Determine the [x, y] coordinate at the center of the cell enclosing the given text.  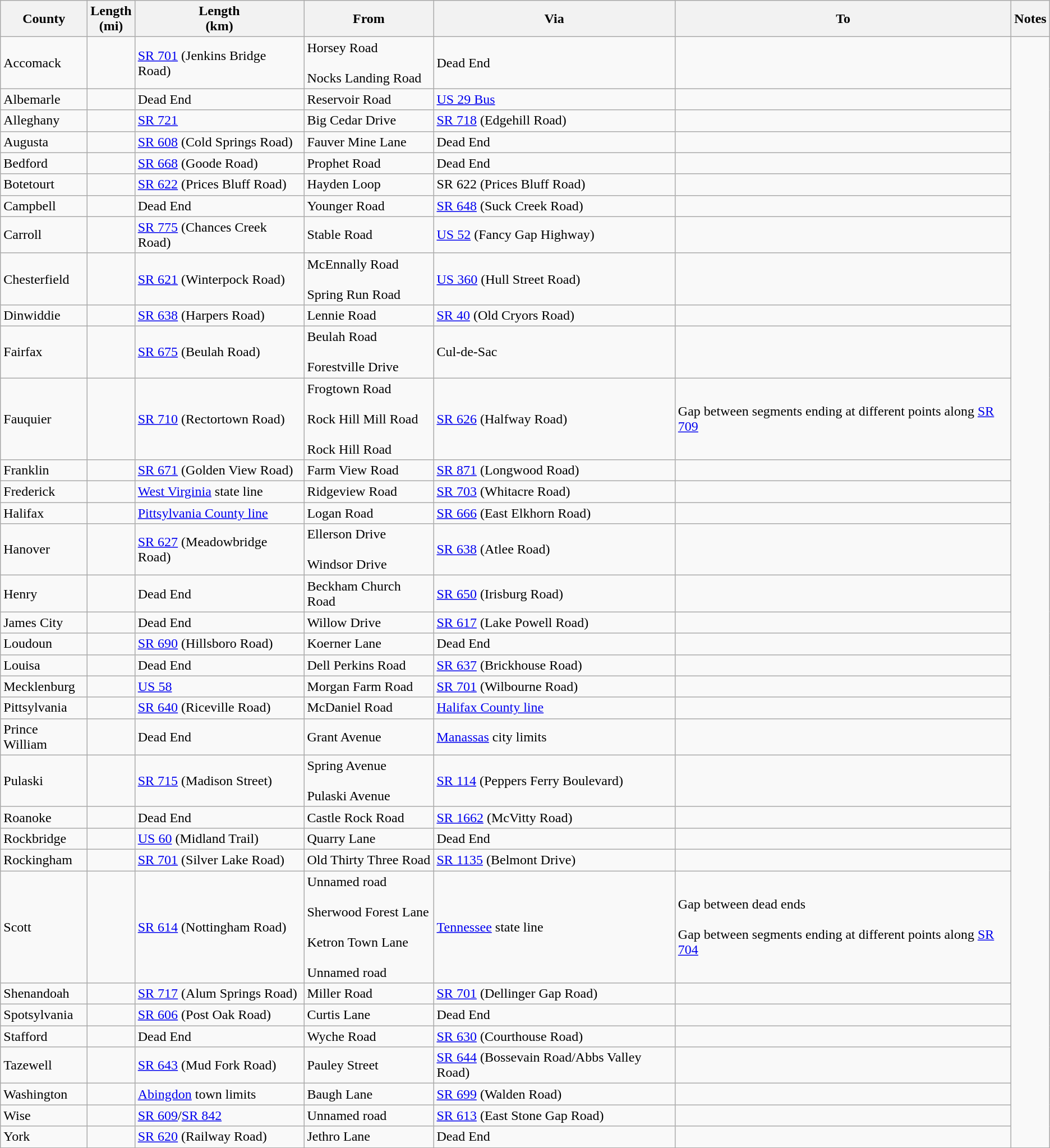
County [44, 19]
Henry [44, 593]
Carroll [44, 234]
SR 703 (Whitacre Road) [554, 492]
Beckham Church Road [369, 593]
Big Cedar Drive [369, 121]
Curtis Lane [369, 1015]
Dell Perkins Road [369, 665]
SR 699 (Walden Road) [554, 1094]
To [842, 19]
Tennessee state line [554, 926]
SR 666 (East Elkhorn Road) [554, 513]
SR 114 (Peppers Ferry Boulevard) [554, 781]
Younger Road [369, 206]
Gap between dead endsGap between segments ending at different points along SR 704 [842, 926]
US 360 (Hull Street Road) [554, 279]
Reservoir Road [369, 99]
Length(mi) [111, 19]
SR 1135 (Belmont Drive) [554, 860]
SR 668 (Goode Road) [219, 163]
Logan Road [369, 513]
SR 715 (Madison Street) [219, 781]
SR 644 (Bossevain Road/Abbs Valley Road) [554, 1066]
Loudoun [44, 644]
SR 640 (Riceville Road) [219, 708]
Miller Road [369, 994]
Length(km) [219, 19]
Via [554, 19]
SR 671 (Golden View Road) [219, 471]
SR 609/SR 842 [219, 1115]
From [369, 19]
Beulah RoadForestville Drive [369, 352]
McEnnally RoadSpring Run Road [369, 279]
Castle Rock Road [369, 817]
Notes [1030, 19]
SR 638 (Harpers Road) [219, 315]
Frogtown RoadRock Hill Mill RoadRock Hill Road [369, 419]
SR 626 (Halfway Road) [554, 419]
SR 608 (Cold Springs Road) [219, 142]
SR 606 (Post Oak Road) [219, 1015]
Lennie Road [369, 315]
US 52 (Fancy Gap Highway) [554, 234]
SR 621 (Winterpock Road) [219, 279]
Scott [44, 926]
Old Thirty Three Road [369, 860]
Wyche Road [369, 1036]
Louisa [44, 665]
Stable Road [369, 234]
US 60 (Midland Trail) [219, 838]
Ellerson DriveWindsor Drive [369, 550]
Pulaski [44, 781]
SR 775 (Chances Creek Road) [219, 234]
SR 40 (Old Cryors Road) [554, 315]
US 58 [219, 686]
SR 643 (Mud Fork Road) [219, 1066]
Wise [44, 1115]
US 29 Bus [554, 99]
Hayden Loop [369, 185]
SR 717 (Alum Springs Road) [219, 994]
Shenandoah [44, 994]
Prophet Road [369, 163]
Accomack [44, 63]
York [44, 1137]
McDaniel Road [369, 708]
SR 690 (Hillsboro Road) [219, 644]
Abingdon town limits [219, 1094]
Campbell [44, 206]
Cul-de-Sac [554, 352]
Jethro Lane [369, 1137]
West Virginia state line [219, 492]
SR 701 (Silver Lake Road) [219, 860]
SR 614 (Nottingham Road) [219, 926]
Baugh Lane [369, 1094]
SR 701 (Jenkins Bridge Road) [219, 63]
SR 871 (Longwood Road) [554, 471]
Spring AvenuePulaski Avenue [369, 781]
SR 718 (Edgehill Road) [554, 121]
Halifax [44, 513]
Gap between segments ending at different points along SR 709 [842, 419]
Grant Avenue [369, 737]
Pittsylvania County line [219, 513]
Roanoke [44, 817]
SR 1662 (McVitty Road) [554, 817]
SR 617 (Lake Powell Road) [554, 623]
Horsey RoadNocks Landing Road [369, 63]
Washington [44, 1094]
SR 721 [219, 121]
Spotsylvania [44, 1015]
Fairfax [44, 352]
Alleghany [44, 121]
Hanover [44, 550]
Fauquier [44, 419]
Halifax County line [554, 708]
Manassas city limits [554, 737]
Ridgeview Road [369, 492]
Augusta [44, 142]
SR 701 (Dellinger Gap Road) [554, 994]
Koerner Lane [369, 644]
Albemarle [44, 99]
SR 710 (Rectortown Road) [219, 419]
SR 637 (Brickhouse Road) [554, 665]
James City [44, 623]
Unnamed roadSherwood Forest LaneKetron Town LaneUnnamed road [369, 926]
SR 650 (Irisburg Road) [554, 593]
Rockbridge [44, 838]
SR 638 (Atlee Road) [554, 550]
Chesterfield [44, 279]
Dinwiddie [44, 315]
Quarry Lane [369, 838]
Tazewell [44, 1066]
Stafford [44, 1036]
SR 627 (Meadowbridge Road) [219, 550]
Unnamed road [369, 1115]
Willow Drive [369, 623]
Frederick [44, 492]
SR 620 (Railway Road) [219, 1137]
Bedford [44, 163]
Farm View Road [369, 471]
Mecklenburg [44, 686]
SR 613 (East Stone Gap Road) [554, 1115]
Fauver Mine Lane [369, 142]
SR 701 (Wilbourne Road) [554, 686]
Franklin [44, 471]
SR 648 (Suck Creek Road) [554, 206]
SR 630 (Courthouse Road) [554, 1036]
Botetourt [44, 185]
Rockingham [44, 860]
Pauley Street [369, 1066]
Morgan Farm Road [369, 686]
Pittsylvania [44, 708]
SR 675 (Beulah Road) [219, 352]
Prince William [44, 737]
